For the text-containing cell, return its midpoint in [X, Y] coordinate format. 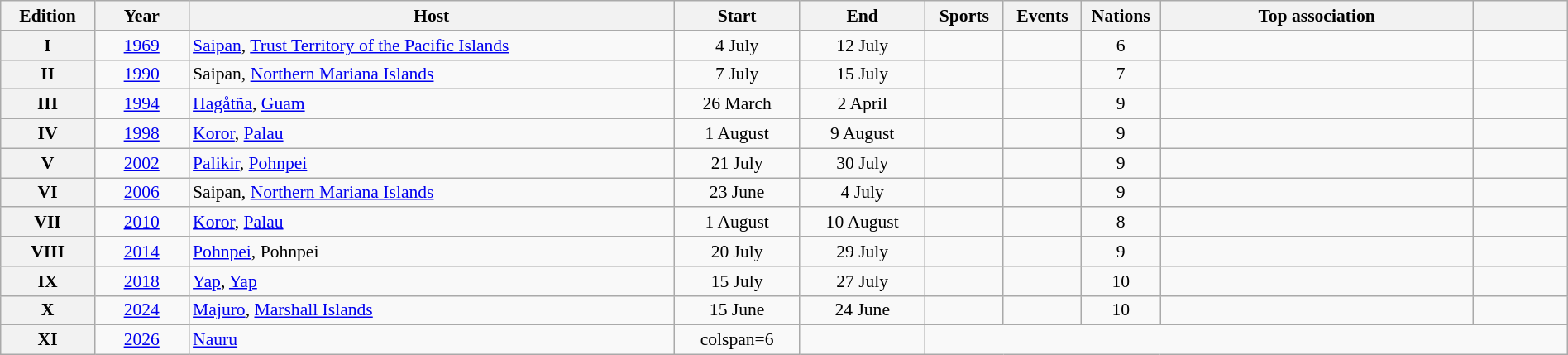
2018 [141, 281]
1990 [141, 74]
15 June [737, 310]
12 July [863, 46]
II [48, 74]
Pohnpei, Pohnpei [432, 252]
Majuro, Marshall Islands [432, 310]
2024 [141, 310]
27 July [863, 281]
2010 [141, 223]
Palikir, Pohnpei [432, 163]
6 [1121, 46]
Events [1042, 16]
Nauru [432, 340]
8 [1121, 223]
20 July [737, 252]
10 August [863, 223]
VII [48, 223]
2014 [141, 252]
1994 [141, 104]
Yap, Yap [432, 281]
XI [48, 340]
30 July [863, 163]
2026 [141, 340]
2002 [141, 163]
colspan=6 [737, 340]
21 July [737, 163]
Nations [1121, 16]
V [48, 163]
VIII [48, 252]
Saipan, Trust Territory of the Pacific Islands [432, 46]
1998 [141, 134]
VI [48, 193]
2006 [141, 193]
Year [141, 16]
III [48, 104]
I [48, 46]
23 June [737, 193]
7 [1121, 74]
IV [48, 134]
2 April [863, 104]
1969 [141, 46]
29 July [863, 252]
Top association [1317, 16]
Start [737, 16]
9 August [863, 134]
Host [432, 16]
End [863, 16]
26 March [737, 104]
7 July [737, 74]
X [48, 310]
Sports [964, 16]
Hagåtña, Guam [432, 104]
24 June [863, 310]
Edition [48, 16]
IX [48, 281]
